Provide the [x, y] coordinate of the cell's center where the given text is located.  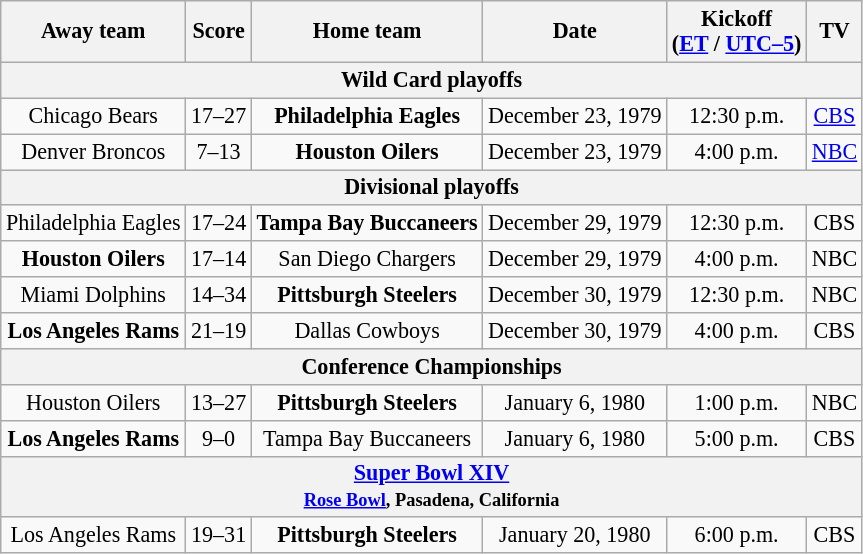
9–0 [219, 438]
Home team [367, 30]
Miami Dolphins [94, 295]
Away team [94, 30]
1:00 p.m. [737, 402]
Date [575, 30]
Kickoff(ET / UTC–5) [737, 30]
Chicago Bears [94, 116]
14–34 [219, 295]
Dallas Cowboys [367, 330]
TV [835, 30]
13–27 [219, 402]
19–31 [219, 535]
17–27 [219, 116]
Score [219, 30]
Conference Championships [432, 366]
21–19 [219, 330]
Wild Card playoffs [432, 80]
Super Bowl XIVRose Bowl, Pasadena, California [432, 486]
January 20, 1980 [575, 535]
5:00 p.m. [737, 438]
6:00 p.m. [737, 535]
Divisional playoffs [432, 187]
17–24 [219, 223]
7–13 [219, 151]
17–14 [219, 259]
Denver Broncos [94, 151]
San Diego Chargers [367, 259]
